Provide the (x, y) coordinate of the cell's center where the given text is located.  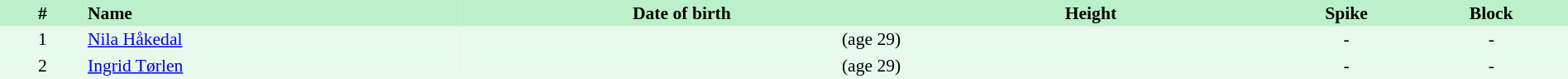
Block (1491, 13)
1 (43, 40)
# (43, 13)
2 (43, 66)
Spike (1346, 13)
Date of birth (681, 13)
Name (273, 13)
Height (1090, 13)
Nila Håkedal (273, 40)
Ingrid Tørlen (273, 66)
